Pinpoint the cell where the given text exists, returning its [X, Y] midpoint coordinate. 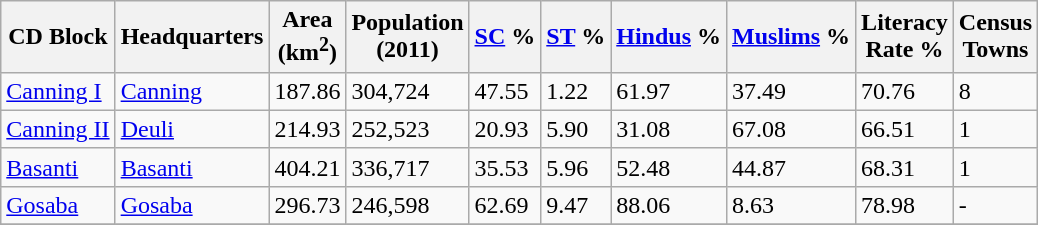
5.96 [576, 167]
Hindus % [669, 37]
1.22 [576, 91]
20.93 [505, 129]
ST % [576, 37]
35.53 [505, 167]
Population(2011) [408, 37]
88.06 [669, 205]
52.48 [669, 167]
61.97 [669, 91]
296.73 [308, 205]
Literacy Rate % [905, 37]
9.47 [576, 205]
SC % [505, 37]
8.63 [792, 205]
Headquarters [192, 37]
47.55 [505, 91]
31.08 [669, 129]
37.49 [792, 91]
68.31 [905, 167]
5.90 [576, 129]
CD Block [58, 37]
Muslims % [792, 37]
Deuli [192, 129]
Canning I [58, 91]
78.98 [905, 205]
252,523 [408, 129]
246,598 [408, 205]
304,724 [408, 91]
67.08 [792, 129]
336,717 [408, 167]
8 [995, 91]
70.76 [905, 91]
66.51 [905, 129]
Canning II [58, 129]
- [995, 205]
187.86 [308, 91]
404.21 [308, 167]
44.87 [792, 167]
Canning [192, 91]
62.69 [505, 205]
CensusTowns [995, 37]
Area(km2) [308, 37]
214.93 [308, 129]
